Determine the [X, Y] coordinate at the center of the cell enclosing the given text.  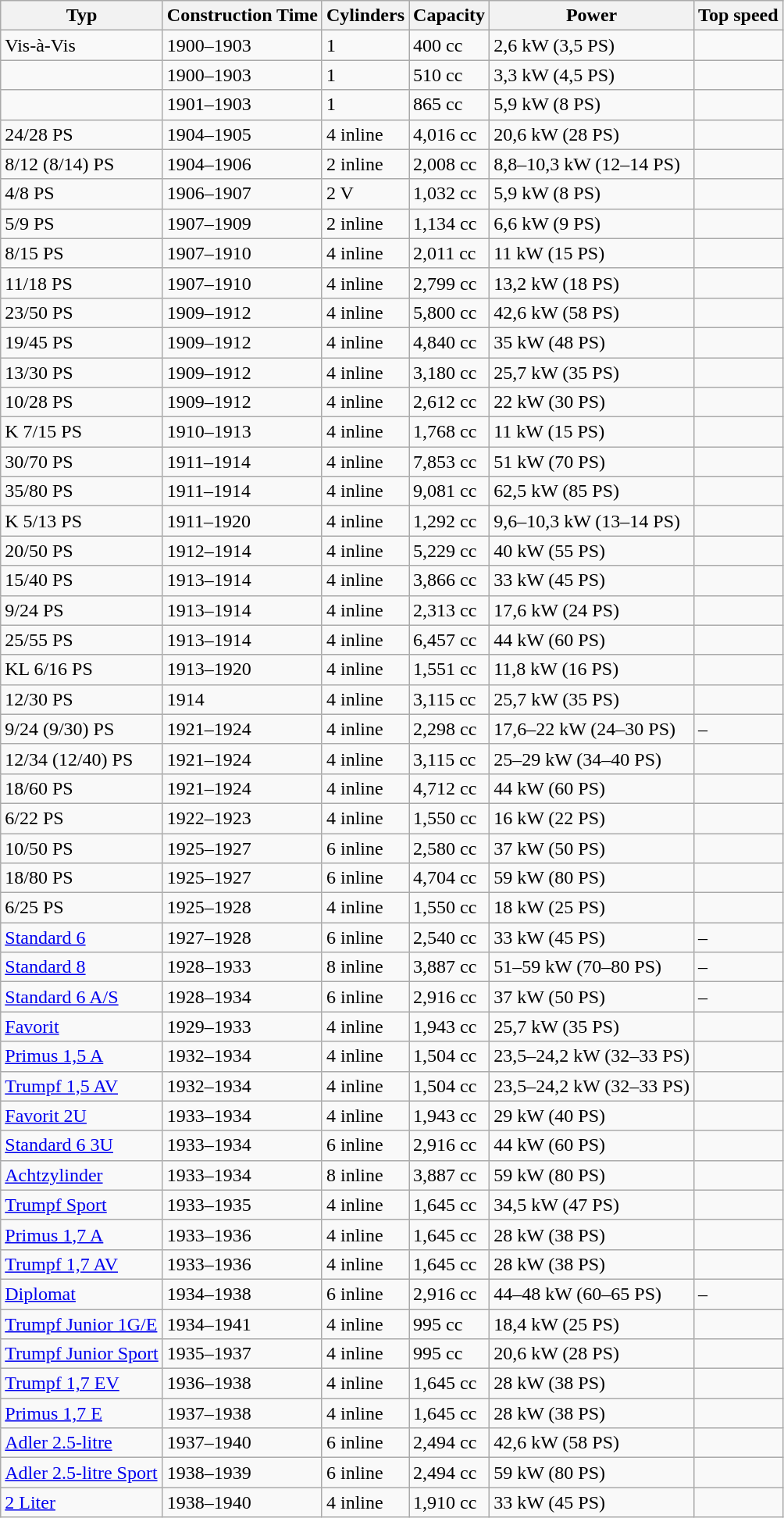
13/30 PS [82, 373]
1936–1938 [242, 1384]
Adler 2.5-litre Sport [82, 1473]
2,580 cc [450, 848]
18 kW (25 PS) [592, 908]
1911–1920 [242, 521]
4,712 cc [450, 788]
2,011 cc [450, 253]
Trumpf Junior 1G/E [82, 1324]
13,2 kW (18 PS) [592, 283]
Primus 1,7 A [82, 1234]
6/22 PS [82, 818]
51–59 kW (70–80 PS) [592, 967]
Primus 1,7 E [82, 1413]
400 cc [450, 45]
35/80 PS [82, 491]
Primus 1,5 A [82, 1056]
2 V [365, 194]
3,180 cc [450, 373]
1913–1920 [242, 670]
4,840 cc [450, 342]
Typ [82, 16]
17,6 kW (24 PS) [592, 610]
1927–1928 [242, 938]
1904–1906 [242, 164]
5,800 cc [450, 313]
4,016 cc [450, 134]
35 kW (48 PS) [592, 342]
6/25 PS [82, 908]
4,704 cc [450, 878]
20/50 PS [82, 551]
Standard 6 3U [82, 1145]
9/24 (9/30) PS [82, 729]
2,799 cc [450, 283]
1906–1907 [242, 194]
1935–1937 [242, 1354]
9,081 cc [450, 491]
Favorit [82, 1027]
6,457 cc [450, 640]
8,8–10,3 kW (12–14 PS) [592, 164]
16 kW (22 PS) [592, 818]
1912–1914 [242, 551]
11/18 PS [82, 283]
1,910 cc [450, 1502]
1,134 cc [450, 223]
2,540 cc [450, 938]
1914 [242, 699]
9,6–10,3 kW (13–14 PS) [592, 521]
18/60 PS [82, 788]
2,313 cc [450, 610]
51 kW (70 PS) [592, 462]
8/15 PS [82, 253]
18/80 PS [82, 878]
3,3 kW (4,5 PS) [592, 75]
1922–1923 [242, 818]
23/50 PS [82, 313]
1933–1935 [242, 1205]
1,292 cc [450, 521]
Achtzylinder [82, 1175]
1928–1933 [242, 967]
1937–1938 [242, 1413]
Cylinders [365, 16]
1929–1933 [242, 1027]
Adler 2.5-litre [82, 1443]
24/28 PS [82, 134]
2,6 kW (3,5 PS) [592, 45]
5/9 PS [82, 223]
40 kW (55 PS) [592, 551]
K 7/15 PS [82, 432]
Top speed [739, 16]
510 cc [450, 75]
2 Liter [82, 1502]
Trumpf Junior Sport [82, 1354]
2,612 cc [450, 402]
KL 6/16 PS [82, 670]
1934–1938 [242, 1294]
25/55 PS [82, 640]
Construction Time [242, 16]
Diplomat [82, 1294]
7,853 cc [450, 462]
Power [592, 16]
Vis-à-Vis [82, 45]
4/8 PS [82, 194]
34,5 kW (47 PS) [592, 1205]
3,866 cc [450, 580]
1904–1905 [242, 134]
1910–1913 [242, 432]
Standard 6 A/S [82, 997]
2,008 cc [450, 164]
1938–1939 [242, 1473]
44–48 kW (60–65 PS) [592, 1294]
19/45 PS [82, 342]
Standard 6 [82, 938]
1925–1928 [242, 908]
29 kW (40 PS) [592, 1116]
K 5/13 PS [82, 521]
62,5 kW (85 PS) [592, 491]
Standard 8 [82, 967]
25–29 kW (34–40 PS) [592, 759]
1,551 cc [450, 670]
1928–1934 [242, 997]
12/30 PS [82, 699]
1907–1909 [242, 223]
17,6–22 kW (24–30 PS) [592, 729]
10/50 PS [82, 848]
9/24 PS [82, 610]
2,298 cc [450, 729]
10/28 PS [82, 402]
18,4 kW (25 PS) [592, 1324]
1,032 cc [450, 194]
1934–1941 [242, 1324]
8/12 (8/14) PS [82, 164]
11,8 kW (16 PS) [592, 670]
15/40 PS [82, 580]
1,768 cc [450, 432]
12/34 (12/40) PS [82, 759]
Trumpf Sport [82, 1205]
1937–1940 [242, 1443]
Trumpf 1,7 AV [82, 1264]
Favorit 2U [82, 1116]
22 kW (30 PS) [592, 402]
5,229 cc [450, 551]
1938–1940 [242, 1502]
Capacity [450, 16]
Trumpf 1,7 EV [82, 1384]
30/70 PS [82, 462]
1901–1903 [242, 105]
Trumpf 1,5 AV [82, 1086]
865 cc [450, 105]
6,6 kW (9 PS) [592, 223]
